Return the [x, y] coordinate for the center point of the cell that contains the specified text.  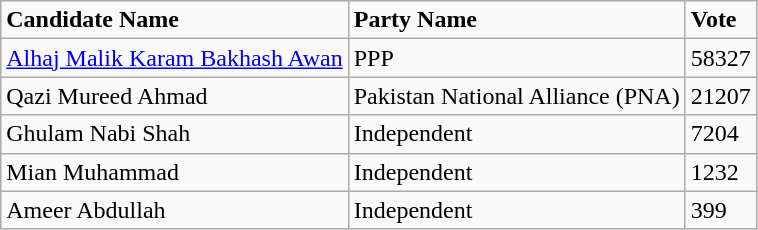
21207 [720, 96]
PPP [516, 58]
Pakistan National Alliance (PNA) [516, 96]
58327 [720, 58]
Candidate Name [174, 20]
Alhaj Malik Karam Bakhash Awan [174, 58]
1232 [720, 172]
Vote [720, 20]
Ghulam Nabi Shah [174, 134]
Mian Muhammad [174, 172]
Party Name [516, 20]
7204 [720, 134]
Qazi Mureed Ahmad [174, 96]
Ameer Abdullah [174, 210]
399 [720, 210]
